Extract the [X, Y] coordinate from the center of the cell holding the provided text.  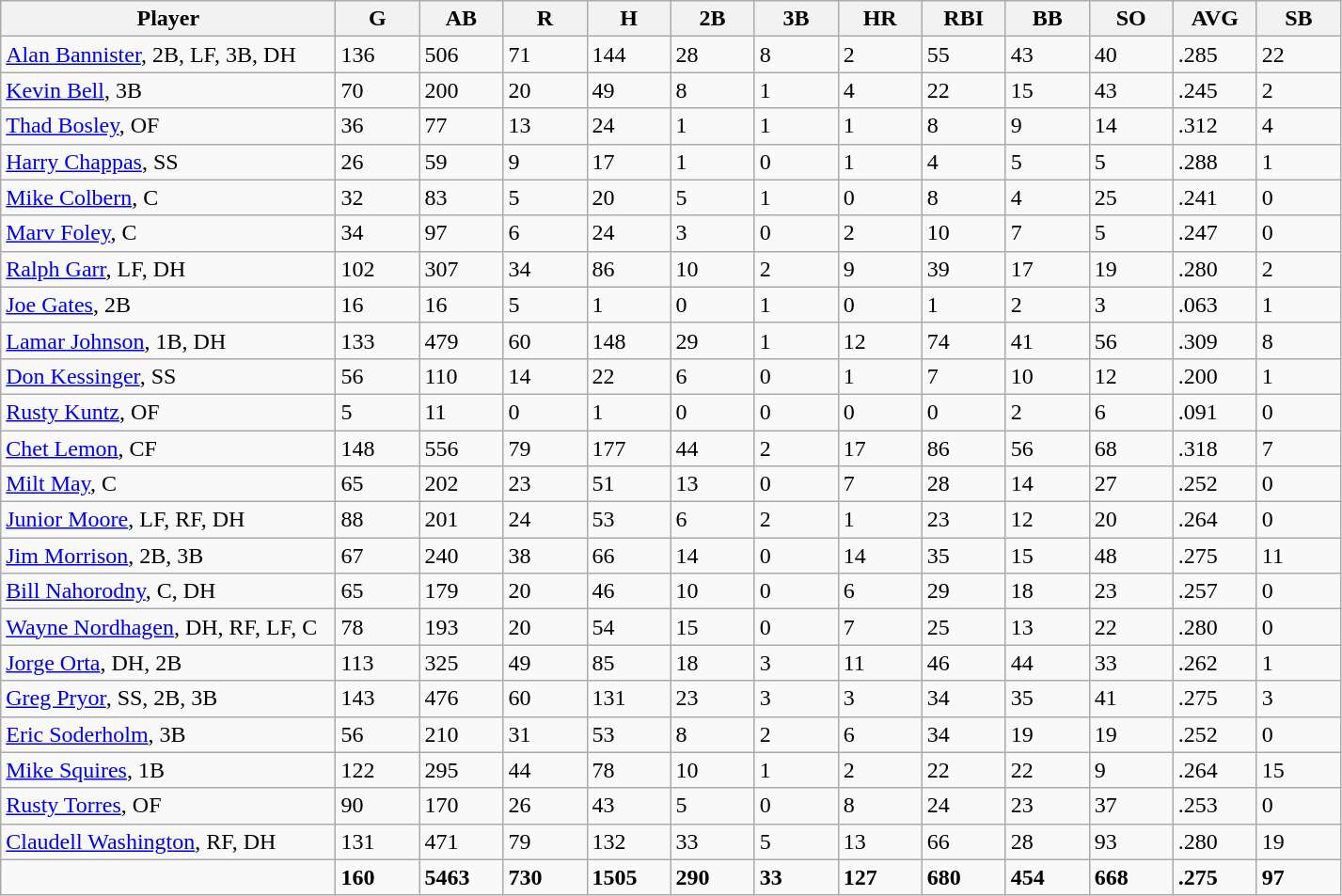
2B [713, 19]
668 [1130, 877]
36 [378, 126]
113 [378, 663]
Rusty Torres, OF [168, 806]
BB [1048, 19]
210 [461, 734]
RBI [963, 19]
68 [1130, 448]
122 [378, 770]
.245 [1215, 90]
SO [1130, 19]
Alan Bannister, 2B, LF, 3B, DH [168, 55]
179 [461, 591]
290 [713, 877]
295 [461, 770]
Claudell Washington, RF, DH [168, 841]
59 [461, 162]
83 [461, 197]
74 [963, 340]
Ralph Garr, LF, DH [168, 269]
31 [545, 734]
88 [378, 520]
506 [461, 55]
Mike Squires, 1B [168, 770]
.247 [1215, 233]
170 [461, 806]
240 [461, 556]
51 [628, 484]
Mike Colbern, C [168, 197]
48 [1130, 556]
110 [461, 376]
H [628, 19]
.063 [1215, 305]
144 [628, 55]
AB [461, 19]
37 [1130, 806]
Jorge Orta, DH, 2B [168, 663]
Joe Gates, 2B [168, 305]
90 [378, 806]
AVG [1215, 19]
Jim Morrison, 2B, 3B [168, 556]
.253 [1215, 806]
HR [880, 19]
127 [880, 877]
Eric Soderholm, 3B [168, 734]
71 [545, 55]
.200 [1215, 376]
201 [461, 520]
.091 [1215, 412]
.288 [1215, 162]
454 [1048, 877]
32 [378, 197]
3B [796, 19]
476 [461, 699]
55 [963, 55]
38 [545, 556]
.309 [1215, 340]
177 [628, 448]
70 [378, 90]
40 [1130, 55]
102 [378, 269]
200 [461, 90]
R [545, 19]
.257 [1215, 591]
39 [963, 269]
.312 [1215, 126]
.285 [1215, 55]
Don Kessinger, SS [168, 376]
5463 [461, 877]
193 [461, 627]
Player [168, 19]
.262 [1215, 663]
730 [545, 877]
Kevin Bell, 3B [168, 90]
143 [378, 699]
27 [1130, 484]
556 [461, 448]
202 [461, 484]
Wayne Nordhagen, DH, RF, LF, C [168, 627]
160 [378, 877]
77 [461, 126]
325 [461, 663]
54 [628, 627]
Greg Pryor, SS, 2B, 3B [168, 699]
Milt May, C [168, 484]
93 [1130, 841]
67 [378, 556]
.318 [1215, 448]
136 [378, 55]
479 [461, 340]
Bill Nahorodny, C, DH [168, 591]
Harry Chappas, SS [168, 162]
471 [461, 841]
.241 [1215, 197]
Lamar Johnson, 1B, DH [168, 340]
Marv Foley, C [168, 233]
Junior Moore, LF, RF, DH [168, 520]
132 [628, 841]
85 [628, 663]
SB [1298, 19]
Chet Lemon, CF [168, 448]
Rusty Kuntz, OF [168, 412]
307 [461, 269]
133 [378, 340]
680 [963, 877]
G [378, 19]
1505 [628, 877]
Thad Bosley, OF [168, 126]
